Capture the cell that displays the provided text and extract its [X, Y] central coordinate. 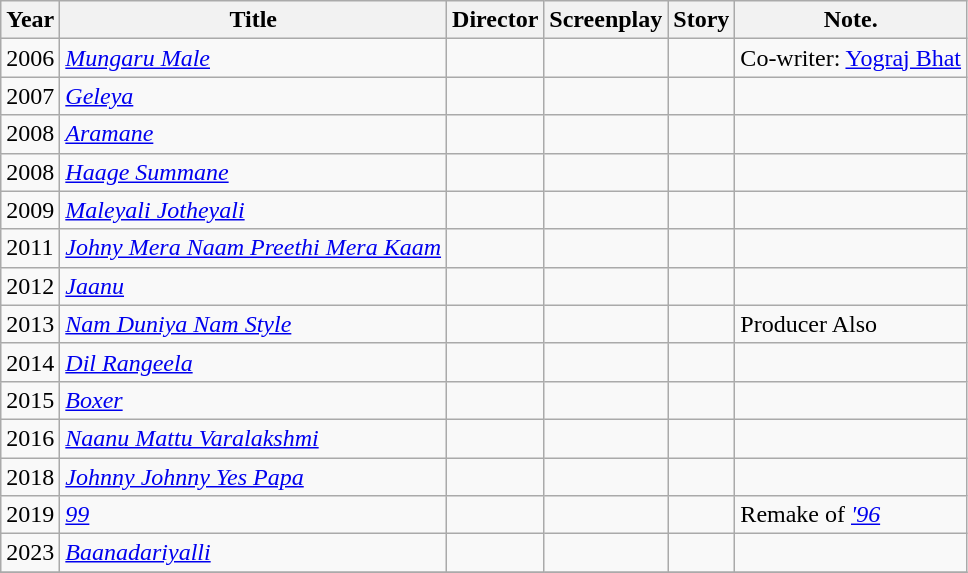
Producer Also [851, 324]
99 [254, 515]
Baanadariyalli [254, 553]
Naanu Mattu Varalakshmi [254, 438]
Geleya [254, 96]
2018 [30, 477]
2013 [30, 324]
Nam Duniya Nam Style [254, 324]
2007 [30, 96]
Jaanu [254, 286]
Year [30, 20]
2016 [30, 438]
Johny Mera Naam Preethi Mera Kaam [254, 248]
Remake of '96 [851, 515]
Haage Summane [254, 172]
Story [702, 20]
Note. [851, 20]
2019 [30, 515]
2015 [30, 400]
2009 [30, 210]
Mungaru Male [254, 58]
Dil Rangeela [254, 362]
2012 [30, 286]
Title [254, 20]
2023 [30, 553]
2014 [30, 362]
Boxer [254, 400]
2011 [30, 248]
2006 [30, 58]
Director [496, 20]
Johnny Johnny Yes Papa [254, 477]
Maleyali Jotheyali [254, 210]
Aramane [254, 134]
Co-writer: Yograj Bhat [851, 58]
Screenplay [606, 20]
